Locate the cell with the specified text and output its (X, Y) center coordinate. 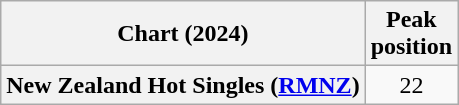
Peakposition (411, 34)
22 (411, 85)
New Zealand Hot Singles (RMNZ) (183, 85)
Chart (2024) (183, 34)
